Scan for the cell matching the given text and deliver its (x, y) coordinate at center. 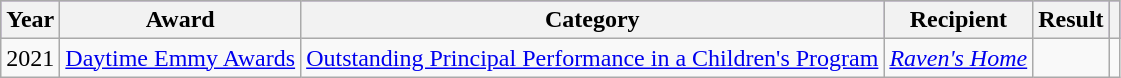
Raven's Home (958, 58)
Outstanding Principal Performance in a Children's Program (592, 58)
Recipient (958, 20)
2021 (30, 58)
Award (180, 20)
Year (30, 20)
Daytime Emmy Awards (180, 58)
Result (1071, 20)
Category (592, 20)
